For the text-containing cell, return its midpoint in [x, y] coordinate format. 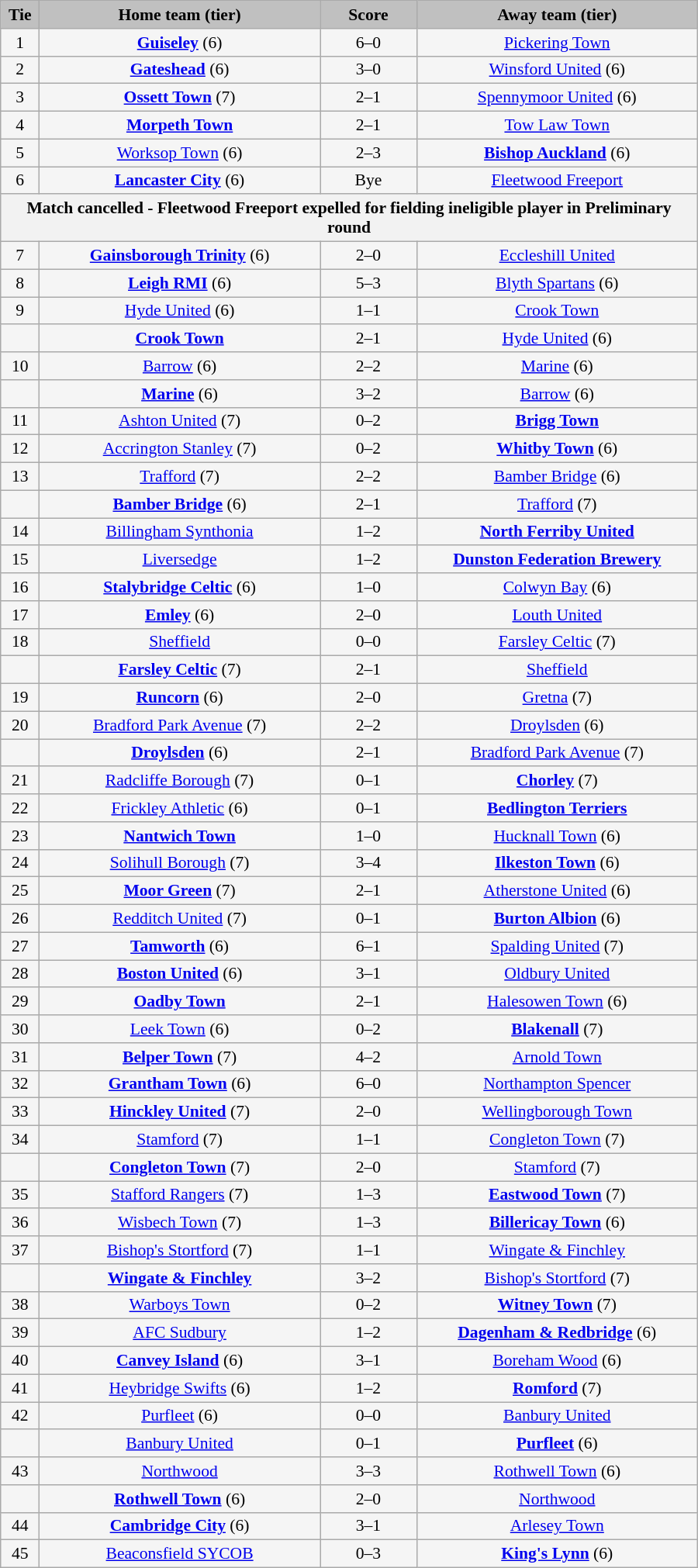
24 [20, 863]
Ashton United (7) [180, 421]
27 [20, 946]
21 [20, 781]
37 [20, 1250]
Wellingborough Town [557, 1112]
Winsford United (6) [557, 70]
23 [20, 836]
Worksop Town (6) [180, 153]
Wisbech Town (7) [180, 1223]
30 [20, 1029]
45 [20, 1554]
Brigg Town [557, 421]
7 [20, 256]
20 [20, 725]
Bedlington Terriers [557, 808]
34 [20, 1140]
Billericay Town (6) [557, 1223]
4–2 [369, 1057]
41 [20, 1388]
Boston United (6) [180, 974]
Eccleshill United [557, 256]
28 [20, 974]
3–0 [369, 70]
0–3 [369, 1554]
3 [20, 98]
Dunston Federation Brewery [557, 560]
King's Lynn (6) [557, 1554]
Oldbury United [557, 974]
Gretna (7) [557, 698]
3–4 [369, 863]
Beaconsfield SYCOB [180, 1554]
Frickley Athletic (6) [180, 808]
25 [20, 891]
43 [20, 1471]
19 [20, 698]
6–1 [369, 946]
31 [20, 1057]
Match cancelled - Fleetwood Freeport expelled for fielding ineligible player in Preliminary round [349, 219]
9 [20, 311]
Stalybridge Celtic (6) [180, 587]
1 [20, 43]
Ilkeston Town (6) [557, 863]
Boreham Wood (6) [557, 1361]
Witney Town (7) [557, 1305]
39 [20, 1333]
29 [20, 1002]
12 [20, 449]
Hucknall Town (6) [557, 836]
13 [20, 477]
Lancaster City (6) [180, 181]
Atherstone United (6) [557, 891]
Chorley (7) [557, 781]
Burton Albion (6) [557, 919]
44 [20, 1526]
Home team (tier) [180, 15]
42 [20, 1416]
22 [20, 808]
Bye [369, 181]
Emley (6) [180, 615]
Stafford Rangers (7) [180, 1195]
32 [20, 1084]
Pickering Town [557, 43]
Grantham Town (6) [180, 1084]
Leigh RMI (6) [180, 283]
Leek Town (6) [180, 1029]
Arlesey Town [557, 1526]
18 [20, 642]
Belper Town (7) [180, 1057]
16 [20, 587]
Halesowen Town (6) [557, 1002]
40 [20, 1361]
Radcliffe Borough (7) [180, 781]
Arnold Town [557, 1057]
AFC Sudbury [180, 1333]
10 [20, 366]
Northampton Spencer [557, 1084]
5 [20, 153]
Dagenham & Redbridge (6) [557, 1333]
Nantwich Town [180, 836]
Louth United [557, 615]
Runcorn (6) [180, 698]
Warboys Town [180, 1305]
6 [20, 181]
Romford (7) [557, 1388]
Guiseley (6) [180, 43]
26 [20, 919]
Gateshead (6) [180, 70]
Bishop Auckland (6) [557, 153]
38 [20, 1305]
Oadby Town [180, 1002]
Away team (tier) [557, 15]
36 [20, 1223]
Gainsborough Trinity (6) [180, 256]
Cambridge City (6) [180, 1526]
Tow Law Town [557, 126]
3–3 [369, 1471]
Score [369, 15]
11 [20, 421]
Hinckley United (7) [180, 1112]
Tie [20, 15]
Spalding United (7) [557, 946]
North Ferriby United [557, 532]
33 [20, 1112]
17 [20, 615]
Whitby Town (6) [557, 449]
Billingham Synthonia [180, 532]
Blyth Spartans (6) [557, 283]
Liversedge [180, 560]
2–3 [369, 153]
Spennymoor United (6) [557, 98]
Heybridge Swifts (6) [180, 1388]
Moor Green (7) [180, 891]
4 [20, 126]
Colwyn Bay (6) [557, 587]
14 [20, 532]
Blakenall (7) [557, 1029]
Morpeth Town [180, 126]
35 [20, 1195]
15 [20, 560]
8 [20, 283]
Accrington Stanley (7) [180, 449]
5–3 [369, 283]
Ossett Town (7) [180, 98]
Redditch United (7) [180, 919]
Canvey Island (6) [180, 1361]
Solihull Borough (7) [180, 863]
2 [20, 70]
Tamworth (6) [180, 946]
Fleetwood Freeport [557, 181]
Eastwood Town (7) [557, 1195]
